Identify which cell holds the provided text, then report its [x, y] central coordinate. 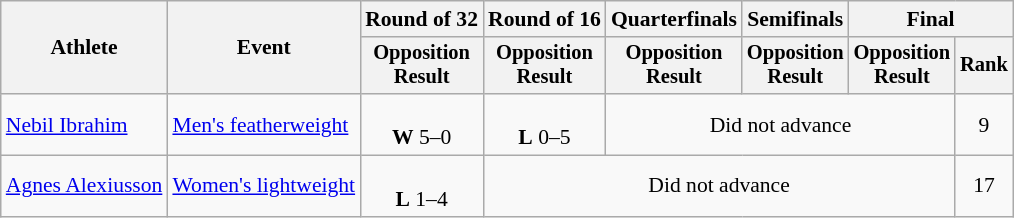
Final [931, 19]
17 [984, 186]
Quarterfinals [674, 19]
Round of 16 [544, 19]
Semifinals [796, 19]
Event [264, 48]
Men's featherweight [264, 124]
9 [984, 124]
Athlete [84, 48]
Rank [984, 66]
Round of 32 [422, 19]
Nebil Ibrahim [84, 124]
L 0–5 [544, 124]
W 5–0 [422, 124]
Women's lightweight [264, 186]
L 1–4 [422, 186]
Agnes Alexiusson [84, 186]
